Pinpoint the cell where the given text exists, returning its (X, Y) midpoint coordinate. 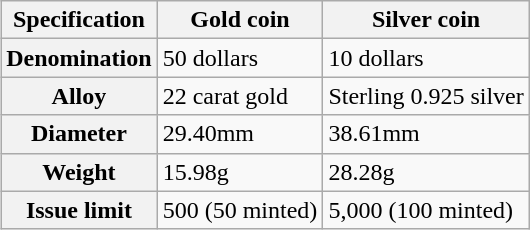
50 dollars (240, 58)
Issue limit (79, 210)
Specification (79, 20)
38.61mm (426, 134)
Denomination (79, 58)
Sterling 0.925 silver (426, 96)
Weight (79, 172)
500 (50 minted) (240, 210)
5,000 (100 minted) (426, 210)
Silver coin (426, 20)
15.98g (240, 172)
Alloy (79, 96)
Diameter (79, 134)
10 dollars (426, 58)
29.40mm (240, 134)
Gold coin (240, 20)
28.28g (426, 172)
22 carat gold (240, 96)
